Capture the cell that displays the provided text and extract its (X, Y) central coordinate. 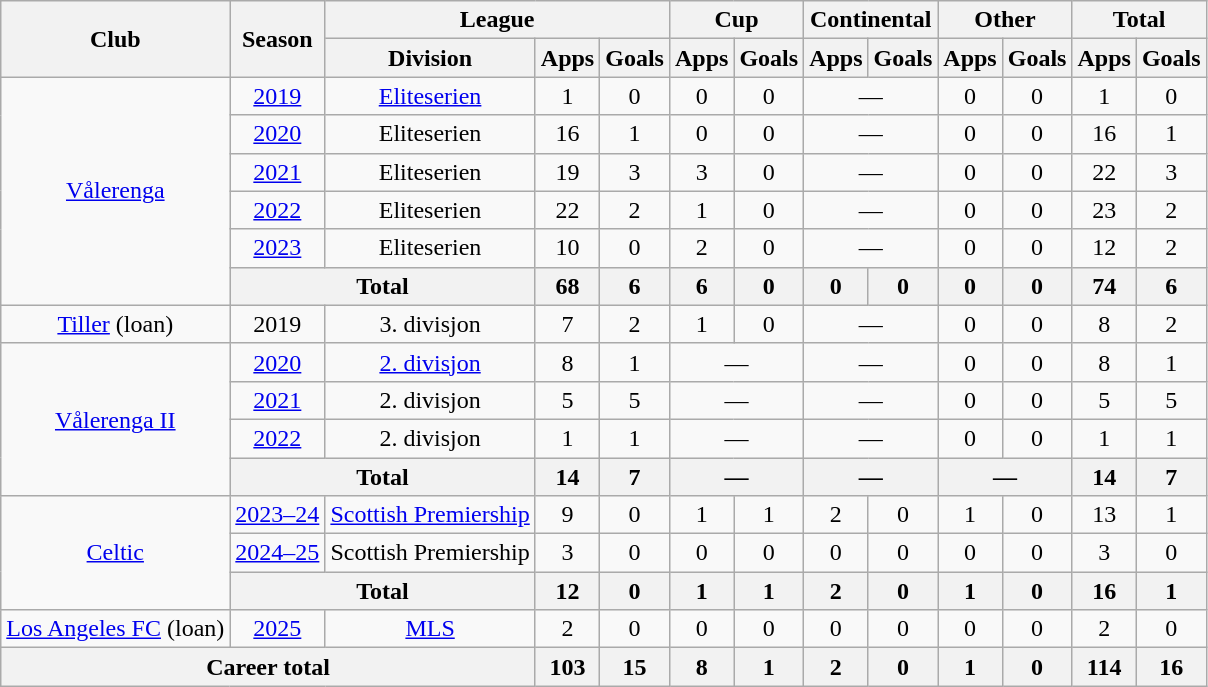
Vålerenga II (116, 419)
114 (1104, 667)
23 (1104, 210)
74 (1104, 286)
Career total (268, 667)
9 (567, 515)
Other (1005, 20)
Tiller (loan) (116, 324)
League (498, 20)
Celtic (116, 553)
2024–25 (278, 553)
2023 (278, 248)
3. divisjon (430, 324)
10 (567, 248)
103 (567, 667)
19 (567, 172)
13 (1104, 515)
2023–24 (278, 515)
15 (635, 667)
Continental (871, 20)
MLS (430, 629)
Season (278, 39)
Club (116, 39)
Los Angeles FC (loan) (116, 629)
Division (430, 58)
68 (567, 286)
Vålerenga (116, 191)
2025 (278, 629)
Cup (736, 20)
